Provide the (X, Y) coordinate of the cell's center where the given text is located.  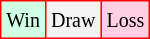
Draw (72, 20)
Win (24, 20)
Loss (126, 20)
